Extract the (x, y) coordinate from the center of the cell holding the provided text.  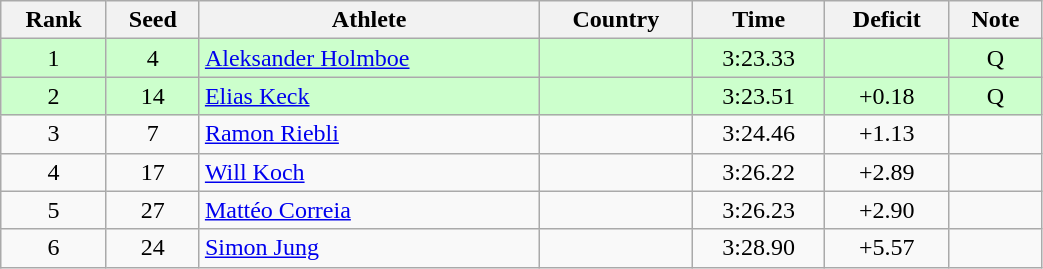
3:26.22 (759, 172)
Seed (152, 20)
+5.57 (887, 248)
Note (996, 20)
Ramon Riebli (369, 134)
6 (54, 248)
+0.18 (887, 96)
3 (54, 134)
5 (54, 210)
Athlete (369, 20)
Time (759, 20)
Mattéo Correia (369, 210)
24 (152, 248)
Deficit (887, 20)
Aleksander Holmboe (369, 58)
+2.90 (887, 210)
Elias Keck (369, 96)
3:26.23 (759, 210)
27 (152, 210)
3:24.46 (759, 134)
+1.13 (887, 134)
3:23.33 (759, 58)
3:23.51 (759, 96)
Simon Jung (369, 248)
7 (152, 134)
3:28.90 (759, 248)
Will Koch (369, 172)
2 (54, 96)
17 (152, 172)
1 (54, 58)
Country (616, 20)
Rank (54, 20)
14 (152, 96)
+2.89 (887, 172)
